From the cell containing the given text, extract its center point as (x, y) coordinate. 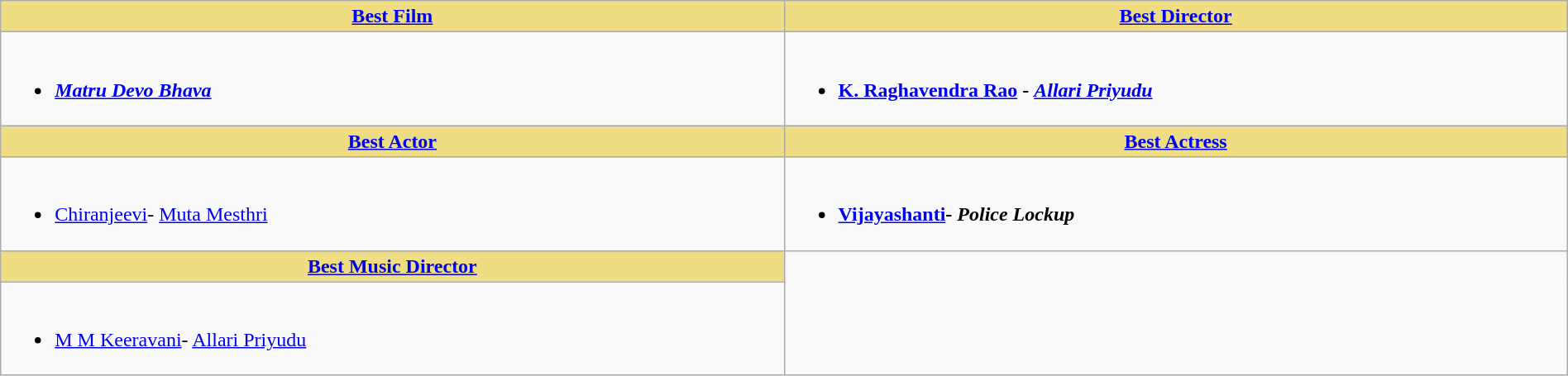
Best Music Director (392, 266)
Best Director (1176, 17)
K. Raghavendra Rao - Allari Priyudu (1176, 79)
Chiranjeevi- Muta Mesthri (392, 203)
Best Actress (1176, 141)
Vijayashanti- Police Lockup (1176, 203)
M M Keeravani- Allari Priyudu (392, 329)
Best Film (392, 17)
Best Actor (392, 141)
Matru Devo Bhava (392, 79)
